Pinpoint the cell where the given text exists, returning its (x, y) midpoint coordinate. 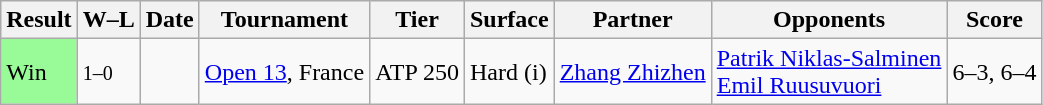
W–L (108, 20)
Hard (i) (509, 72)
6–3, 6–4 (994, 72)
Patrik Niklas-Salminen Emil Ruusuvuori (829, 72)
Opponents (829, 20)
Tier (418, 20)
1–0 (108, 72)
Tournament (284, 20)
Score (994, 20)
Surface (509, 20)
Date (170, 20)
Win (39, 72)
Partner (632, 20)
Zhang Zhizhen (632, 72)
Open 13, France (284, 72)
ATP 250 (418, 72)
Result (39, 20)
